Provide the (X, Y) coordinate of the cell's center where the given text is located.  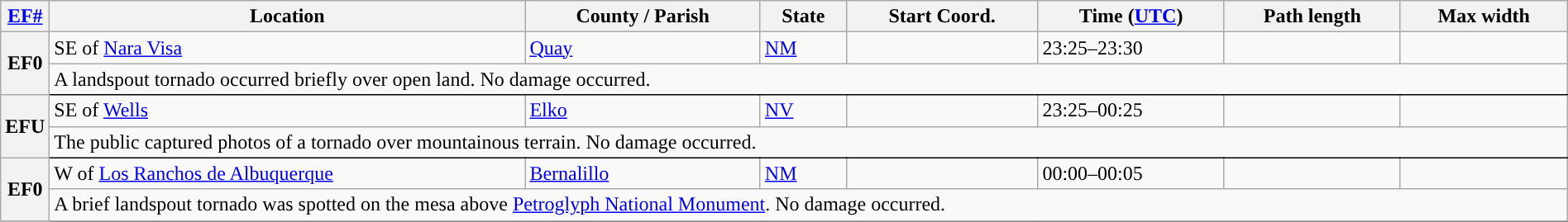
00:00–00:05 (1131, 173)
The public captured photos of a tornado over mountainous terrain. No damage occurred. (809, 142)
Time (UTC) (1131, 17)
23:25–23:30 (1131, 48)
EFU (25, 126)
EF# (25, 17)
NV (803, 111)
SE of Wells (288, 111)
Elko (643, 111)
Bernalillo (643, 173)
23:25–00:25 (1131, 111)
A brief landspout tornado was spotted on the mesa above Petroglyph National Monument. No damage occurred. (809, 205)
Start Coord. (942, 17)
State (803, 17)
County / Parish (643, 17)
W of Los Ranchos de Albuquerque (288, 173)
A landspout tornado occurred briefly over open land. No damage occurred. (809, 79)
Quay (643, 48)
Path length (1312, 17)
Location (288, 17)
Max width (1484, 17)
SE of Nara Visa (288, 48)
